Locate the cell with the specified text and output its (X, Y) center coordinate. 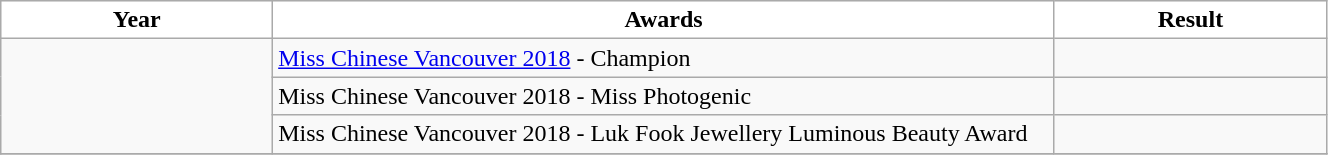
Miss Chinese Vancouver 2018 - Miss Photogenic (664, 96)
Year (137, 20)
Miss Chinese Vancouver 2018 - Champion (664, 58)
Miss Chinese Vancouver 2018 - Luk Fook Jewellery Luminous Beauty Award (664, 134)
Awards (664, 20)
Result (1190, 20)
